Determine the [x, y] coordinate at the center of the cell enclosing the given text.  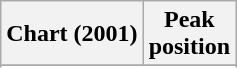
Peakposition [189, 34]
Chart (2001) [72, 34]
